Search for the cell housing the specified text and yield its [X, Y] center coordinate. 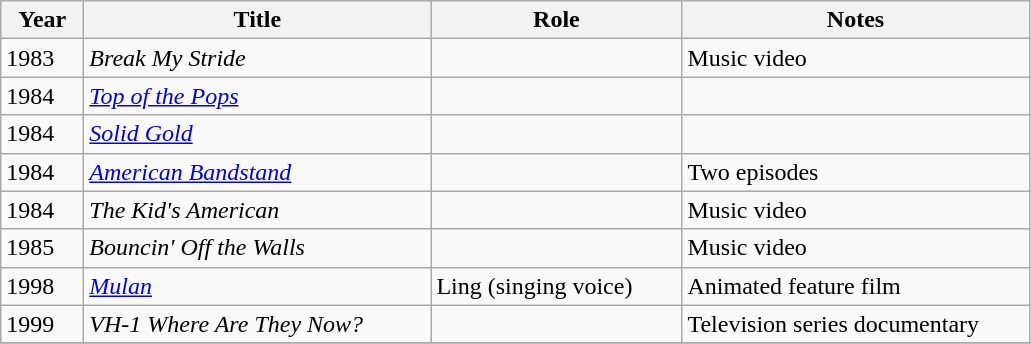
Solid Gold [258, 134]
1985 [42, 248]
American Bandstand [258, 172]
1999 [42, 324]
VH-1 Where Are They Now? [258, 324]
1983 [42, 58]
Ling (singing voice) [556, 286]
Bouncin' Off the Walls [258, 248]
Mulan [258, 286]
1998 [42, 286]
Break My Stride [258, 58]
Notes [856, 20]
The Kid's American [258, 210]
Television series documentary [856, 324]
Title [258, 20]
Top of the Pops [258, 96]
Role [556, 20]
Animated feature film [856, 286]
Two episodes [856, 172]
Year [42, 20]
